Scan for the cell matching the given text and deliver its [X, Y] coordinate at center. 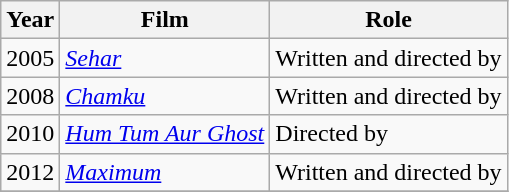
Year [30, 20]
2008 [30, 96]
2012 [30, 172]
Maximum [165, 172]
2010 [30, 134]
Role [388, 20]
Sehar [165, 58]
Directed by [388, 134]
2005 [30, 58]
Chamku [165, 96]
Film [165, 20]
Hum Tum Aur Ghost [165, 134]
